Pinpoint the cell where the given text exists, returning its [x, y] midpoint coordinate. 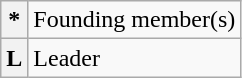
L [14, 58]
Founding member(s) [134, 20]
* [14, 20]
Leader [134, 58]
